Find where the given text appears and provide that cell's center as (x, y) coordinate. 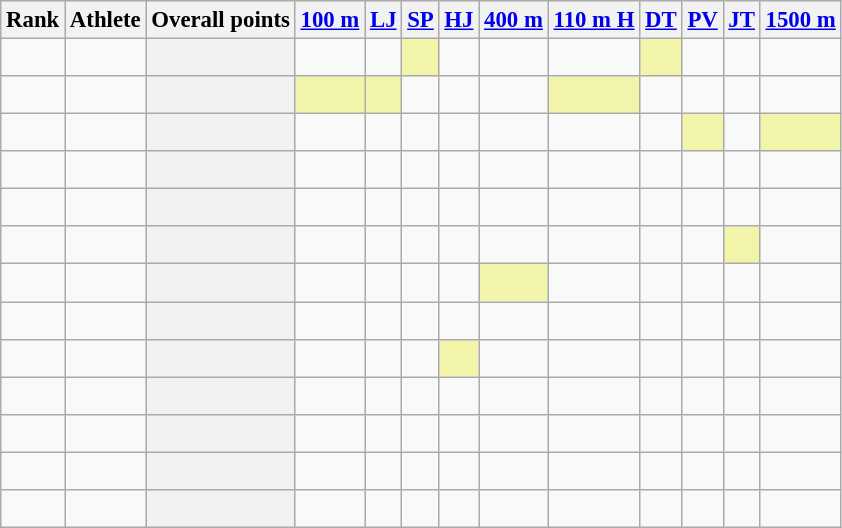
100 m (330, 20)
LJ (384, 20)
110 m H (594, 20)
PV (702, 20)
Rank (33, 20)
1500 m (800, 20)
Overall points (220, 20)
Athlete (106, 20)
DT (661, 20)
JT (742, 20)
400 m (514, 20)
SP (420, 20)
HJ (459, 20)
